Return [x, y] of the center of cell containing provided text 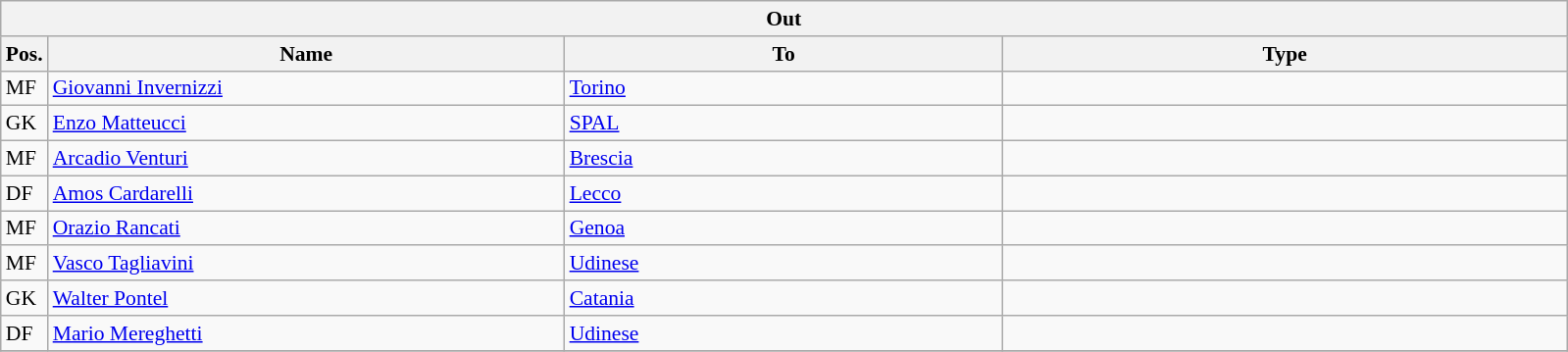
SPAL [784, 124]
Genoa [784, 228]
Name [306, 54]
Type [1285, 54]
Enzo Matteucci [306, 124]
Orazio Rancati [306, 228]
Arcadio Venturi [306, 159]
Lecco [784, 193]
Walter Pontel [306, 298]
Vasco Tagliavini [306, 264]
To [784, 54]
Torino [784, 88]
Brescia [784, 159]
Out [784, 19]
Pos. [25, 54]
Amos Cardarelli [306, 193]
Mario Mereghetti [306, 333]
Giovanni Invernizzi [306, 88]
Catania [784, 298]
